Locate the cell with the specified text and output its (X, Y) center coordinate. 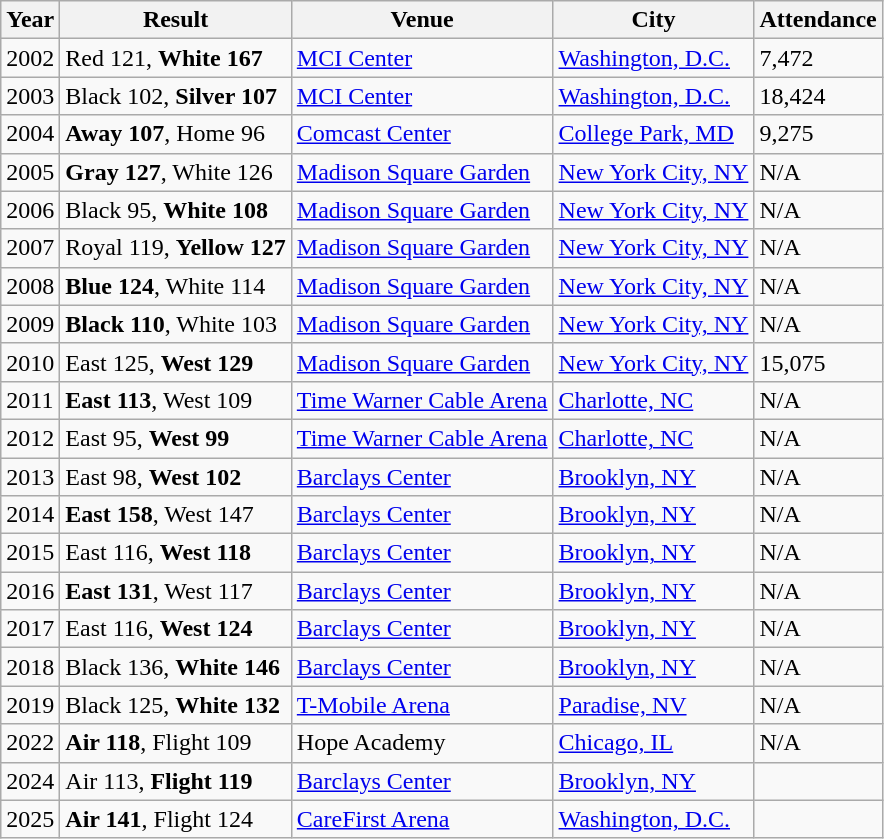
15,075 (818, 362)
2012 (30, 438)
2008 (30, 286)
East 113, West 109 (176, 400)
7,472 (818, 58)
Gray 127, White 126 (176, 172)
Black 125, White 132 (176, 705)
East 116, West 124 (176, 629)
Air 113, Flight 119 (176, 781)
9,275 (818, 134)
Away 107, Home 96 (176, 134)
Chicago, IL (654, 743)
2005 (30, 172)
2018 (30, 667)
Black 136, White 146 (176, 667)
Result (176, 20)
Hope Academy (422, 743)
2017 (30, 629)
East 98, West 102 (176, 477)
East 158, West 147 (176, 515)
2007 (30, 248)
2024 (30, 781)
18,424 (818, 96)
Attendance (818, 20)
2003 (30, 96)
Red 121, White 167 (176, 58)
City (654, 20)
East 116, West 118 (176, 553)
Air 141, Flight 124 (176, 819)
East 125, West 129 (176, 362)
2022 (30, 743)
T-Mobile Arena (422, 705)
Air 118, Flight 109 (176, 743)
2009 (30, 324)
Black 102, Silver 107 (176, 96)
2014 (30, 515)
2025 (30, 819)
2016 (30, 591)
2015 (30, 553)
East 95, West 99 (176, 438)
2006 (30, 210)
East 131, West 117 (176, 591)
Paradise, NV (654, 705)
Black 110, White 103 (176, 324)
Royal 119, Yellow 127 (176, 248)
College Park, MD (654, 134)
2002 (30, 58)
2010 (30, 362)
Year (30, 20)
Comcast Center (422, 134)
2004 (30, 134)
2011 (30, 400)
Blue 124, White 114 (176, 286)
Black 95, White 108 (176, 210)
2013 (30, 477)
Venue (422, 20)
CareFirst Arena (422, 819)
2019 (30, 705)
